Output the [X, Y] coordinate of the center of the cell containing the given text.  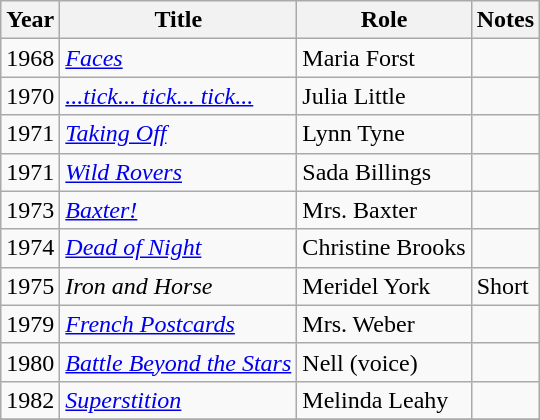
1968 [30, 58]
Title [178, 20]
1975 [30, 286]
Wild Rovers [178, 172]
Taking Off [178, 134]
Mrs. Baxter [384, 210]
Short [505, 286]
Dead of Night [178, 248]
French Postcards [178, 324]
Year [30, 20]
Sada Billings [384, 172]
...tick... tick... tick... [178, 96]
Superstition [178, 400]
Christine Brooks [384, 248]
1982 [30, 400]
Nell (voice) [384, 362]
1973 [30, 210]
Mrs. Weber [384, 324]
Notes [505, 20]
Role [384, 20]
Meridel York [384, 286]
Faces [178, 58]
1974 [30, 248]
1970 [30, 96]
Baxter! [178, 210]
Maria Forst [384, 58]
Julia Little [384, 96]
Battle Beyond the Stars [178, 362]
Lynn Tyne [384, 134]
Iron and Horse [178, 286]
Melinda Leahy [384, 400]
1980 [30, 362]
1979 [30, 324]
